Output the (X, Y) coordinate of the center of the cell containing the given text.  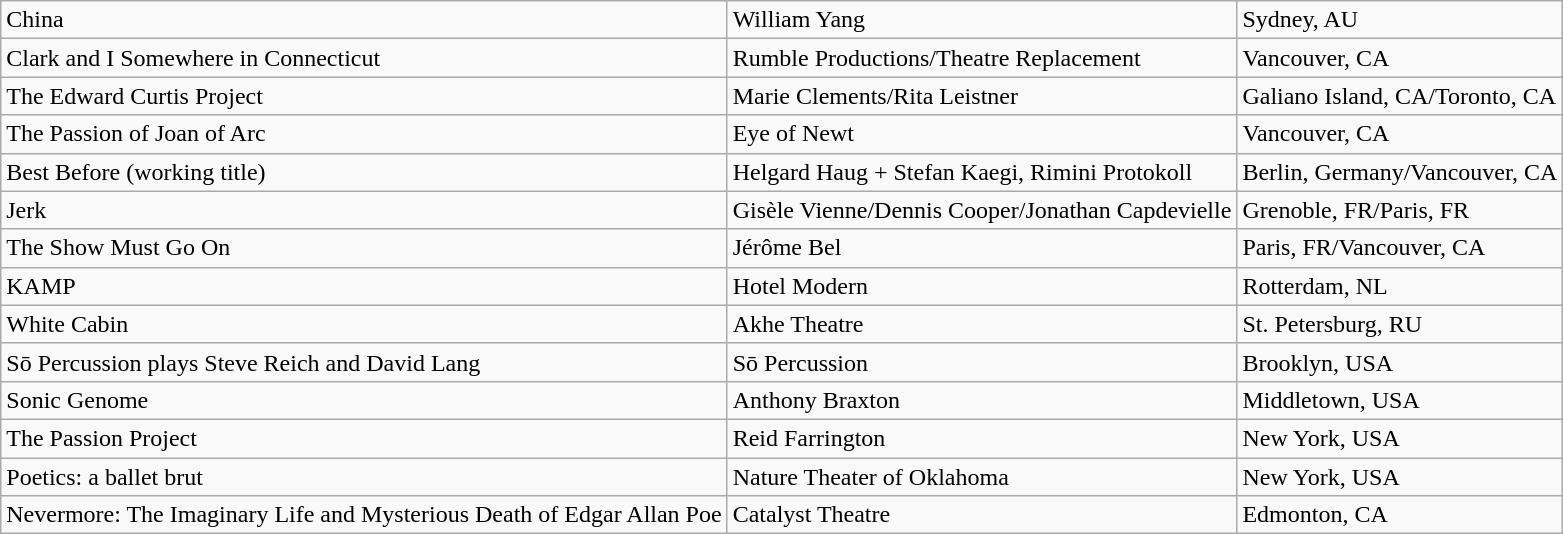
Anthony Braxton (982, 400)
The Passion Project (364, 438)
Galiano Island, CA/Toronto, CA (1400, 96)
Gisèle Vienne/Dennis Cooper/Jonathan Capdevielle (982, 210)
The Show Must Go On (364, 248)
Poetics: a ballet brut (364, 477)
Hotel Modern (982, 286)
Helgard Haug + Stefan Kaegi, Rimini Protokoll (982, 172)
Jerk (364, 210)
Jérôme Bel (982, 248)
The Edward Curtis Project (364, 96)
Paris, FR/Vancouver, CA (1400, 248)
Reid Farrington (982, 438)
Marie Clements/Rita Leistner (982, 96)
Berlin, Germany/Vancouver, CA (1400, 172)
Rumble Productions/Theatre Replacement (982, 58)
Eye of Newt (982, 134)
Nevermore: The Imaginary Life and Mysterious Death of Edgar Allan Poe (364, 515)
Catalyst Theatre (982, 515)
Brooklyn, USA (1400, 362)
China (364, 20)
Grenoble, FR/Paris, FR (1400, 210)
Sonic Genome (364, 400)
Edmonton, CA (1400, 515)
Sō Percussion plays Steve Reich and David Lang (364, 362)
Best Before (working title) (364, 172)
Akhe Theatre (982, 324)
William Yang (982, 20)
Middletown, USA (1400, 400)
Rotterdam, NL (1400, 286)
KAMP (364, 286)
St. Petersburg, RU (1400, 324)
Nature Theater of Oklahoma (982, 477)
Clark and I Somewhere in Connecticut (364, 58)
Sō Percussion (982, 362)
The Passion of Joan of Arc (364, 134)
Sydney, AU (1400, 20)
White Cabin (364, 324)
